Capture the cell that displays the provided text and extract its (X, Y) central coordinate. 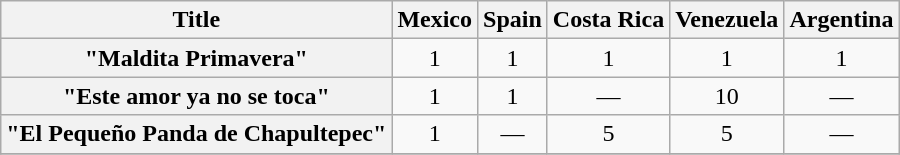
10 (727, 96)
Argentina (842, 20)
Costa Rica (608, 20)
Spain (513, 20)
Title (196, 20)
Venezuela (727, 20)
Mexico (435, 20)
"Este amor ya no se toca" (196, 96)
"Maldita Primavera" (196, 58)
"El Pequeño Panda de Chapultepec" (196, 134)
